From the cell containing the given text, extract its center point as [x, y] coordinate. 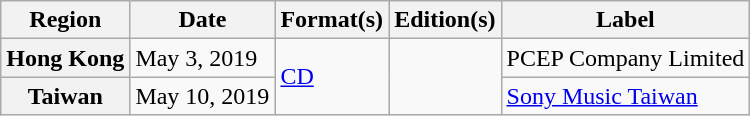
Hong Kong [66, 58]
CD [332, 77]
Label [626, 20]
Format(s) [332, 20]
Region [66, 20]
May 3, 2019 [202, 58]
PCEP Company Limited [626, 58]
Taiwan [66, 96]
Date [202, 20]
Sony Music Taiwan [626, 96]
May 10, 2019 [202, 96]
Edition(s) [445, 20]
